Find where the given text appears and provide that cell's center as [X, Y] coordinate. 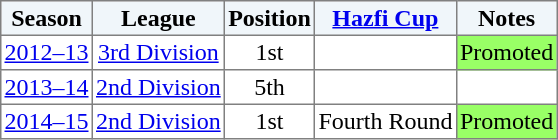
3rd Division [158, 52]
2013–14 [47, 87]
Position [269, 18]
Notes [506, 18]
5th [269, 87]
Hazfi Cup [386, 18]
Fourth Round [386, 121]
League [158, 18]
Season [47, 18]
2012–13 [47, 52]
2014–15 [47, 121]
